Determine the [x, y] coordinate at the center of the cell enclosing the given text.  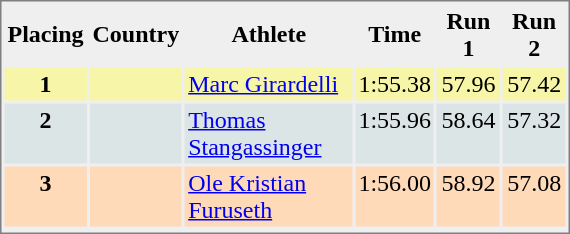
Placing [45, 34]
Ole Kristian Furuseth [268, 196]
57.96 [468, 84]
1:55.96 [394, 134]
Athlete [268, 34]
58.92 [468, 196]
3 [45, 196]
Thomas Stangassinger [268, 134]
1:56.00 [394, 196]
57.32 [534, 134]
58.64 [468, 134]
1 [45, 84]
Country [136, 34]
Run 2 [534, 34]
Run 1 [468, 34]
1:55.38 [394, 84]
Marc Girardelli [268, 84]
57.08 [534, 196]
Time [394, 34]
57.42 [534, 84]
2 [45, 134]
